Return the [x, y] coordinate for the center point of the cell that contains the specified text.  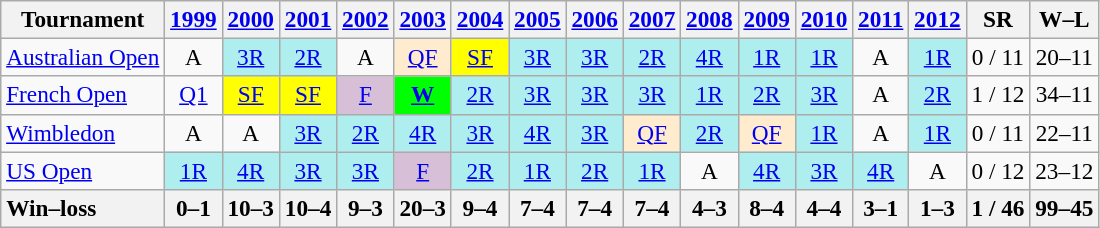
2006 [594, 19]
1999 [194, 19]
W [422, 95]
99–45 [1064, 208]
2000 [250, 19]
Win–loss [83, 208]
23–12 [1064, 170]
8–4 [766, 208]
1 / 12 [998, 95]
10–4 [308, 208]
Australian Open [83, 57]
2007 [652, 19]
1 / 46 [998, 208]
1–3 [938, 208]
34–11 [1064, 95]
Wimbledon [83, 133]
2008 [710, 19]
2012 [938, 19]
2005 [538, 19]
20–3 [422, 208]
9–4 [480, 208]
Tournament [83, 19]
9–3 [366, 208]
W–L [1064, 19]
3–1 [881, 208]
2010 [824, 19]
2011 [881, 19]
22–11 [1064, 133]
2002 [366, 19]
4–3 [710, 208]
US Open [83, 170]
SR [998, 19]
2003 [422, 19]
2004 [480, 19]
2009 [766, 19]
0–1 [194, 208]
French Open [83, 95]
10–3 [250, 208]
Q1 [194, 95]
2001 [308, 19]
4–4 [824, 208]
0 / 12 [998, 170]
20–11 [1064, 57]
